Find where the given text appears and provide that cell's center as (x, y) coordinate. 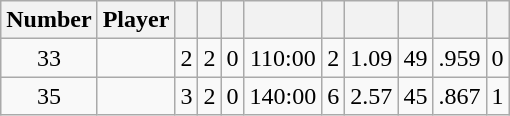
45 (416, 96)
2.57 (372, 96)
33 (49, 58)
140:00 (283, 96)
3 (186, 96)
49 (416, 58)
1 (498, 96)
Number (49, 20)
1.09 (372, 58)
110:00 (283, 58)
35 (49, 96)
6 (334, 96)
.959 (460, 58)
Player (136, 20)
.867 (460, 96)
